For the text-containing cell, return its midpoint in (X, Y) coordinate format. 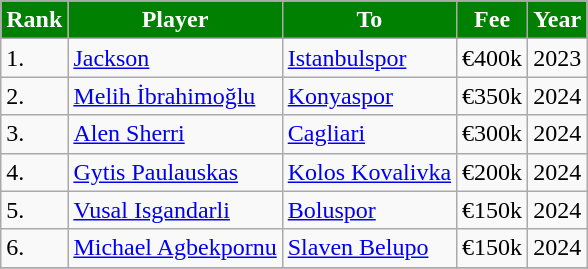
Kolos Kovalivka (369, 172)
Player (175, 20)
1. (34, 58)
Fee (492, 20)
Vusal Isgandarli (175, 210)
5. (34, 210)
€300k (492, 134)
Gytis Paulauskas (175, 172)
3. (34, 134)
Boluspor (369, 210)
2. (34, 96)
Year (558, 20)
Istanbulspor (369, 58)
Slaven Belupo (369, 248)
Cagliari (369, 134)
€200k (492, 172)
To (369, 20)
Rank (34, 20)
Jackson (175, 58)
Konyaspor (369, 96)
2023 (558, 58)
Michael Agbekpornu (175, 248)
Melih İbrahimoğlu (175, 96)
Alen Sherri (175, 134)
6. (34, 248)
€350k (492, 96)
€400k (492, 58)
4. (34, 172)
